Determine the [x, y] coordinate at the center of the cell enclosing the given text.  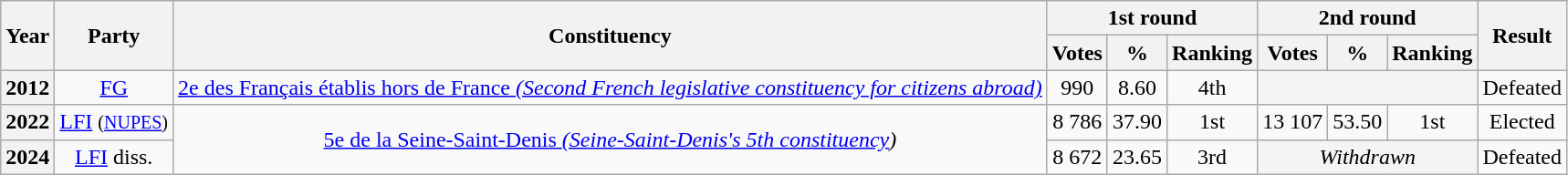
53.50 [1358, 122]
4th [1212, 87]
8.60 [1137, 87]
Withdrawn [1367, 157]
2024 [27, 157]
2nd round [1367, 18]
Result [1522, 36]
Elected [1522, 122]
2022 [27, 122]
Constituency [611, 36]
8 786 [1077, 122]
FG [114, 87]
Party [114, 36]
Year [27, 36]
LFI (NUPES) [114, 122]
2012 [27, 87]
LFI diss. [114, 157]
23.65 [1137, 157]
37.90 [1137, 122]
13 107 [1292, 122]
2e des Français établis hors de France (Second French legislative constituency for citizens abroad) [611, 87]
1st round [1152, 18]
5e de la Seine-Saint-Denis (Seine-Saint-Denis's 5th constituency) [611, 139]
8 672 [1077, 157]
3rd [1212, 157]
990 [1077, 87]
